Pinpoint the cell where the given text exists, returning its (X, Y) midpoint coordinate. 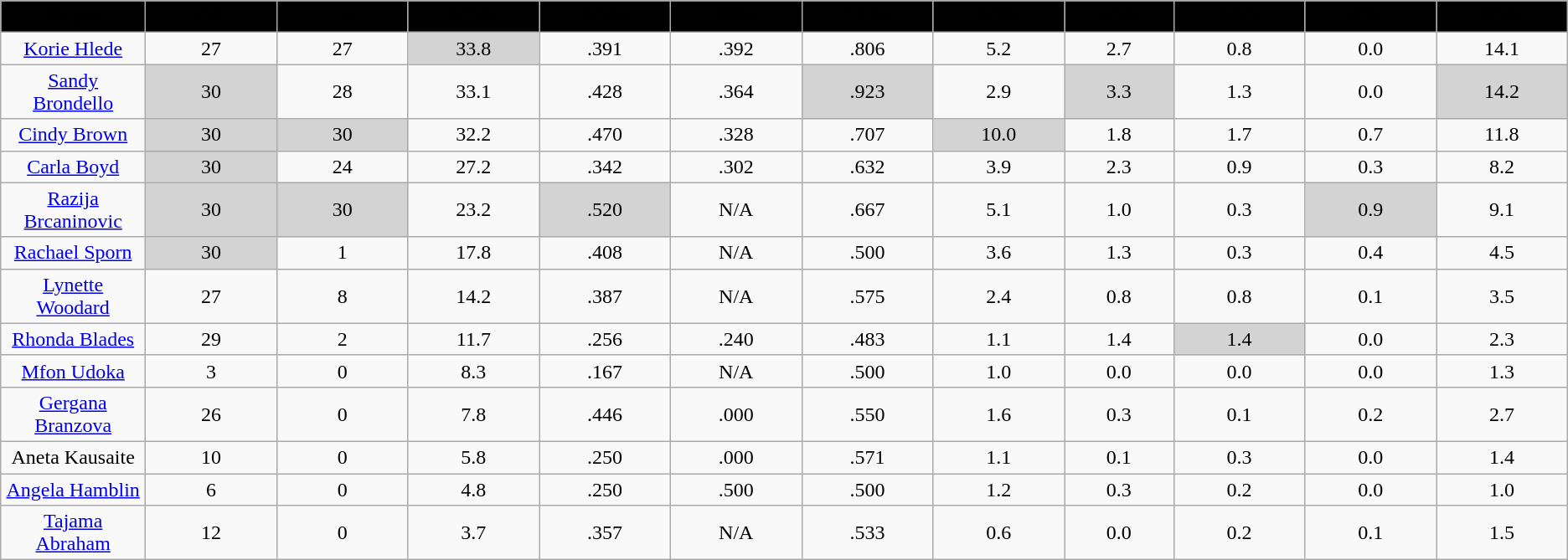
4.5 (1501, 253)
MPG (474, 17)
.550 (868, 414)
29 (211, 339)
3.5 (1501, 296)
5.8 (474, 457)
Carla Boyd (74, 167)
.667 (868, 209)
BPG (1370, 17)
.483 (868, 339)
.302 (735, 167)
0.7 (1370, 135)
.575 (868, 296)
5.1 (998, 209)
.391 (605, 49)
.470 (605, 135)
Player (74, 17)
PPG (1501, 17)
Cindy Brown (74, 135)
Aneta Kausaite (74, 457)
12 (211, 532)
1.7 (1240, 135)
.167 (605, 371)
6 (211, 490)
.571 (868, 457)
.408 (605, 253)
SPG (1240, 17)
Sandy Brondello (74, 92)
3.6 (998, 253)
Rachael Sporn (74, 253)
FT% (868, 17)
.806 (868, 49)
3 (211, 371)
Tajama Abraham (74, 532)
.364 (735, 92)
0.4 (1370, 253)
11.7 (474, 339)
GS (342, 17)
26 (211, 414)
FG% (605, 17)
3.3 (1119, 92)
RPG (998, 17)
.342 (605, 167)
14.1 (1501, 49)
.428 (605, 92)
1.2 (998, 490)
5.2 (998, 49)
27.2 (474, 167)
.923 (868, 92)
Korie Hlede (74, 49)
.357 (605, 532)
23.2 (474, 209)
4.8 (474, 490)
3.9 (998, 167)
1.8 (1119, 135)
Rhonda Blades (74, 339)
Lynette Woodard (74, 296)
.392 (735, 49)
.446 (605, 414)
33.8 (474, 49)
33.1 (474, 92)
8.3 (474, 371)
.387 (605, 296)
28 (342, 92)
Angela Hamblin (74, 490)
2.4 (998, 296)
3P% (735, 17)
GP (211, 17)
10.0 (998, 135)
3.7 (474, 532)
.256 (605, 339)
10 (211, 457)
9.1 (1501, 209)
1.6 (998, 414)
8.2 (1501, 167)
Gergana Branzova (74, 414)
.707 (868, 135)
7.8 (474, 414)
1 (342, 253)
24 (342, 167)
1.5 (1501, 532)
.520 (605, 209)
.632 (868, 167)
Razija Brcaninovic (74, 209)
.240 (735, 339)
0.6 (998, 532)
.533 (868, 532)
17.8 (474, 253)
.328 (735, 135)
Mfon Udoka (74, 371)
8 (342, 296)
11.8 (1501, 135)
2.9 (998, 92)
32.2 (474, 135)
2 (342, 339)
APG (1119, 17)
